Pinpoint the cell where the given text exists, returning its [x, y] midpoint coordinate. 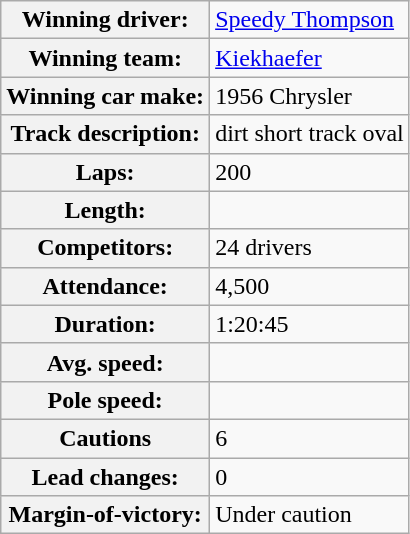
Speedy Thompson [310, 20]
200 [310, 172]
Attendance: [106, 286]
Winning team: [106, 58]
Winning car make: [106, 96]
dirt short track oval [310, 134]
Winning driver: [106, 20]
Avg. speed: [106, 362]
4,500 [310, 286]
Pole speed: [106, 400]
Competitors: [106, 248]
24 drivers [310, 248]
0 [310, 477]
Lead changes: [106, 477]
6 [310, 438]
Under caution [310, 515]
1956 Chrysler [310, 96]
Track description: [106, 134]
Cautions [106, 438]
Laps: [106, 172]
Length: [106, 210]
Margin-of-victory: [106, 515]
Kiekhaefer [310, 58]
Duration: [106, 324]
1:20:45 [310, 324]
